Identify which cell holds the provided text, then report its (x, y) central coordinate. 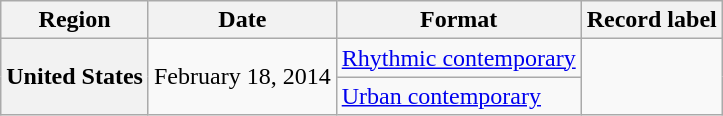
United States (75, 77)
February 18, 2014 (242, 77)
Region (75, 20)
Urban contemporary (458, 96)
Format (458, 20)
Record label (652, 20)
Rhythmic contemporary (458, 58)
Date (242, 20)
